Output the (X, Y) coordinate of the center of the cell containing the given text.  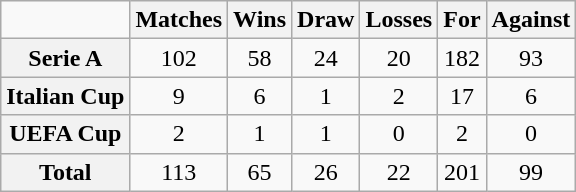
17 (462, 96)
For (462, 20)
26 (326, 172)
58 (260, 58)
20 (399, 58)
9 (179, 96)
65 (260, 172)
201 (462, 172)
22 (399, 172)
102 (179, 58)
Matches (179, 20)
99 (531, 172)
Italian Cup (66, 96)
Against (531, 20)
Wins (260, 20)
113 (179, 172)
Losses (399, 20)
182 (462, 58)
24 (326, 58)
Serie A (66, 58)
93 (531, 58)
Total (66, 172)
Draw (326, 20)
UEFA Cup (66, 134)
